Locate the cell with the specified text and output its [x, y] center coordinate. 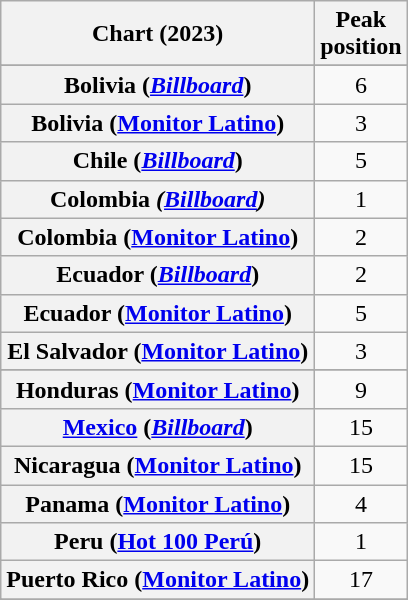
Panama (Monitor Latino) [158, 503]
Colombia (Monitor Latino) [158, 237]
Bolivia (Monitor Latino) [158, 123]
Peakposition [361, 34]
6 [361, 85]
Puerto Rico (Monitor Latino) [158, 580]
Peru (Hot 100 Perú) [158, 542]
Bolivia (Billboard) [158, 85]
Chart (2023) [158, 34]
Ecuador (Billboard) [158, 275]
Nicaragua (Monitor Latino) [158, 465]
Honduras (Monitor Latino) [158, 389]
Ecuador (Monitor Latino) [158, 313]
Mexico (Billboard) [158, 427]
Chile (Billboard) [158, 161]
Colombia (Billboard) [158, 199]
El Salvador (Monitor Latino) [158, 351]
17 [361, 580]
4 [361, 503]
9 [361, 389]
